Pinpoint the cell where the given text exists, returning its [x, y] midpoint coordinate. 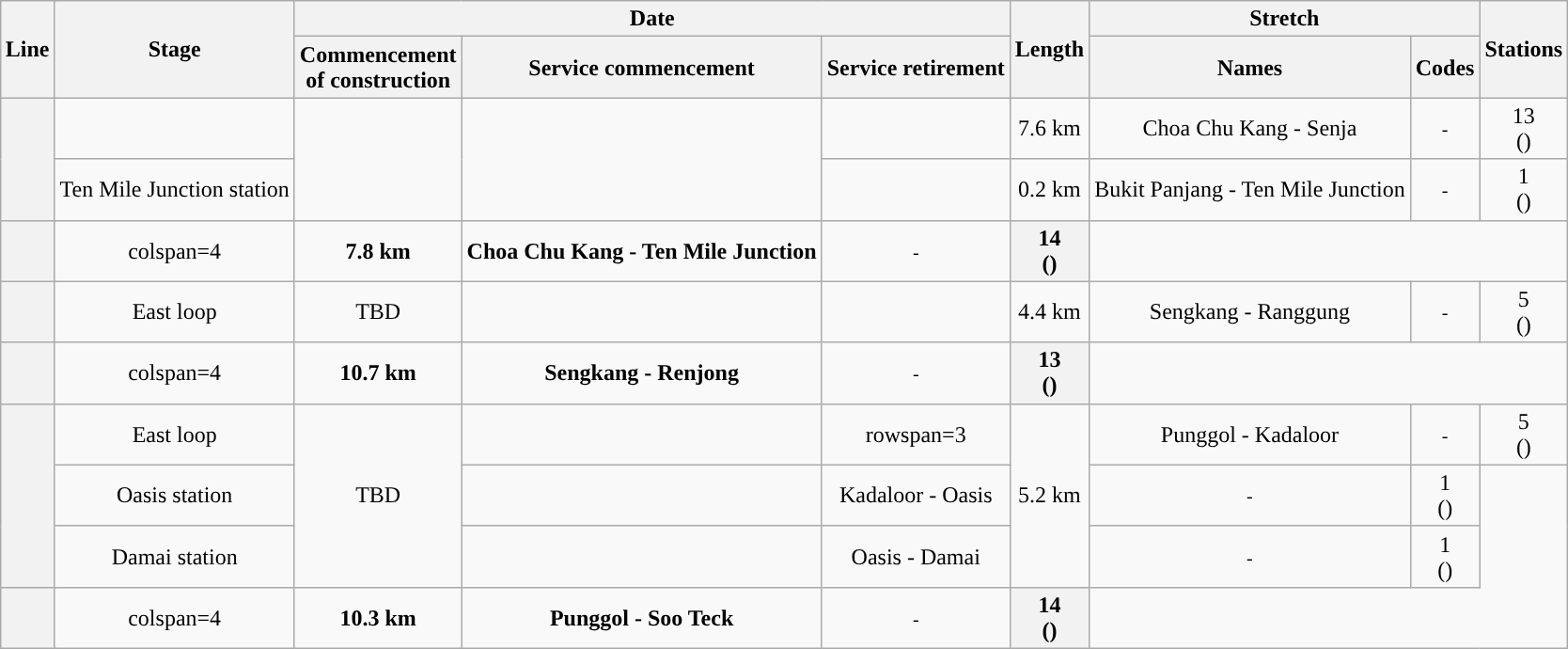
Choa Chu Kang - Ten Mile Junction [641, 250]
10.3 km [378, 617]
Damai station [175, 557]
Kadaloor - Oasis [916, 495]
Stretch [1284, 19]
Punggol - Kadaloor [1250, 435]
10.7 km [378, 372]
Length [1049, 49]
4.4 km [1049, 312]
Choa Chu Kang - Senja [1250, 128]
0.2 km [1049, 190]
Sengkang - Ranggung [1250, 312]
rowspan=3 [916, 435]
Stations [1524, 49]
Ten Mile Junction station [175, 190]
Sengkang - Renjong [641, 372]
Punggol - Soo Teck [641, 617]
Bukit Panjang - Ten Mile Junction [1250, 190]
Oasis - Damai [916, 557]
Stage [175, 49]
Codes [1445, 68]
Names [1250, 68]
7.8 km [378, 250]
Oasis station [175, 495]
5.2 km [1049, 495]
Date [652, 19]
Service commencement [641, 68]
Commencementof construction [378, 68]
Service retirement [916, 68]
7.6 km [1049, 128]
Line [27, 49]
